Identify which cell holds the provided text, then report its (x, y) central coordinate. 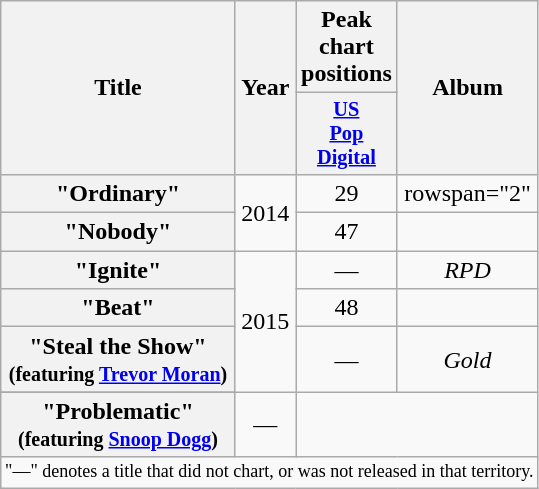
"—" denotes a title that did not chart, or was not released in that territory. (270, 472)
Gold (468, 360)
"Steal the Show" (featuring Trevor Moran) (118, 360)
47 (347, 232)
"Nobody" (118, 232)
"Problematic" (featuring Snoop Dogg) (118, 424)
2014 (265, 212)
USPopDigital (347, 134)
2015 (265, 322)
"Ignite" (118, 270)
Title (118, 88)
RPD (468, 270)
48 (347, 308)
"Ordinary" (118, 193)
Album (468, 88)
"Beat" (118, 308)
Peak chart positions (347, 47)
29 (347, 193)
Year (265, 88)
rowspan="2" (468, 193)
